Determine the [X, Y] coordinate at the center of the cell enclosing the given text.  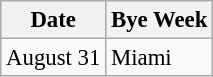
August 31 [54, 58]
Bye Week [160, 20]
Miami [160, 58]
Date [54, 20]
